Provide the (x, y) coordinate of the cell's center where the given text is located.  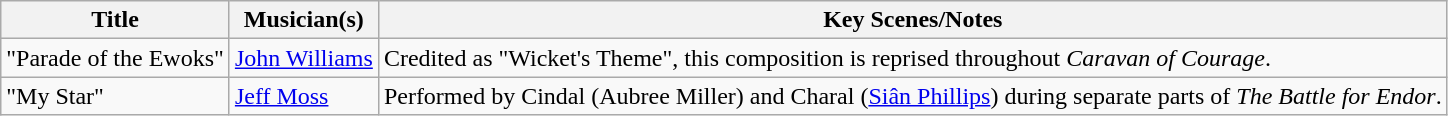
"My Star" (116, 96)
Title (116, 20)
John Williams (304, 58)
Key Scenes/Notes (912, 20)
"Parade of the Ewoks" (116, 58)
Credited as "Wicket's Theme", this composition is reprised throughout Caravan of Courage. (912, 58)
Jeff Moss (304, 96)
Performed by Cindal (Aubree Miller) and Charal (Siân Phillips) during separate parts of The Battle for Endor. (912, 96)
Musician(s) (304, 20)
